Find where the given text appears and provide that cell's center as (x, y) coordinate. 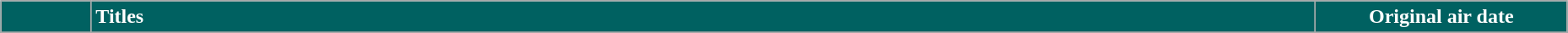
Original air date (1441, 17)
Titles (703, 17)
